Scan for the cell matching the given text and deliver its (x, y) coordinate at center. 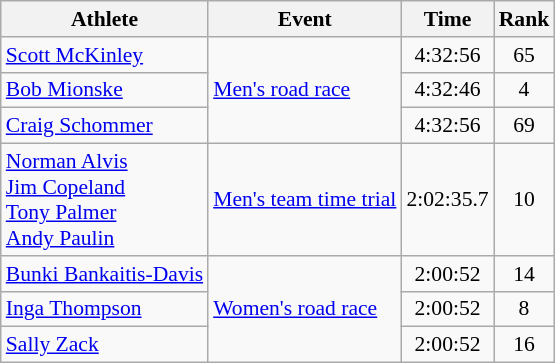
65 (524, 55)
14 (524, 274)
4:32:46 (447, 90)
Men's team time trial (304, 200)
Athlete (104, 19)
Rank (524, 19)
Scott McKinley (104, 55)
Craig Schommer (104, 126)
2:02:35.7 (447, 200)
Inga Thompson (104, 309)
4 (524, 90)
16 (524, 345)
10 (524, 200)
Bunki Bankaitis-Davis (104, 274)
Norman AlvisJim CopelandTony PalmerAndy Paulin (104, 200)
Bob Mionske (104, 90)
Sally Zack (104, 345)
8 (524, 309)
Women's road race (304, 310)
Event (304, 19)
Men's road race (304, 90)
Time (447, 19)
69 (524, 126)
